Find where the given text appears and provide that cell's center as [X, Y] coordinate. 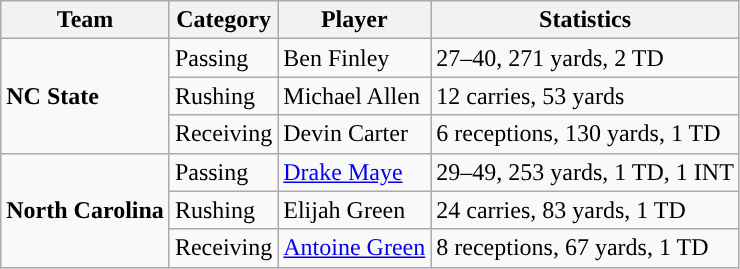
24 carries, 83 yards, 1 TD [586, 210]
Drake Maye [354, 172]
Antoine Green [354, 248]
Ben Finley [354, 58]
6 receptions, 130 yards, 1 TD [586, 134]
Devin Carter [354, 134]
12 carries, 53 yards [586, 96]
8 receptions, 67 yards, 1 TD [586, 248]
Player [354, 20]
27–40, 271 yards, 2 TD [586, 58]
Michael Allen [354, 96]
29–49, 253 yards, 1 TD, 1 INT [586, 172]
North Carolina [86, 210]
Category [223, 20]
Elijah Green [354, 210]
NC State [86, 96]
Team [86, 20]
Statistics [586, 20]
